Return the [x, y] coordinate for the center point of the cell that contains the specified text.  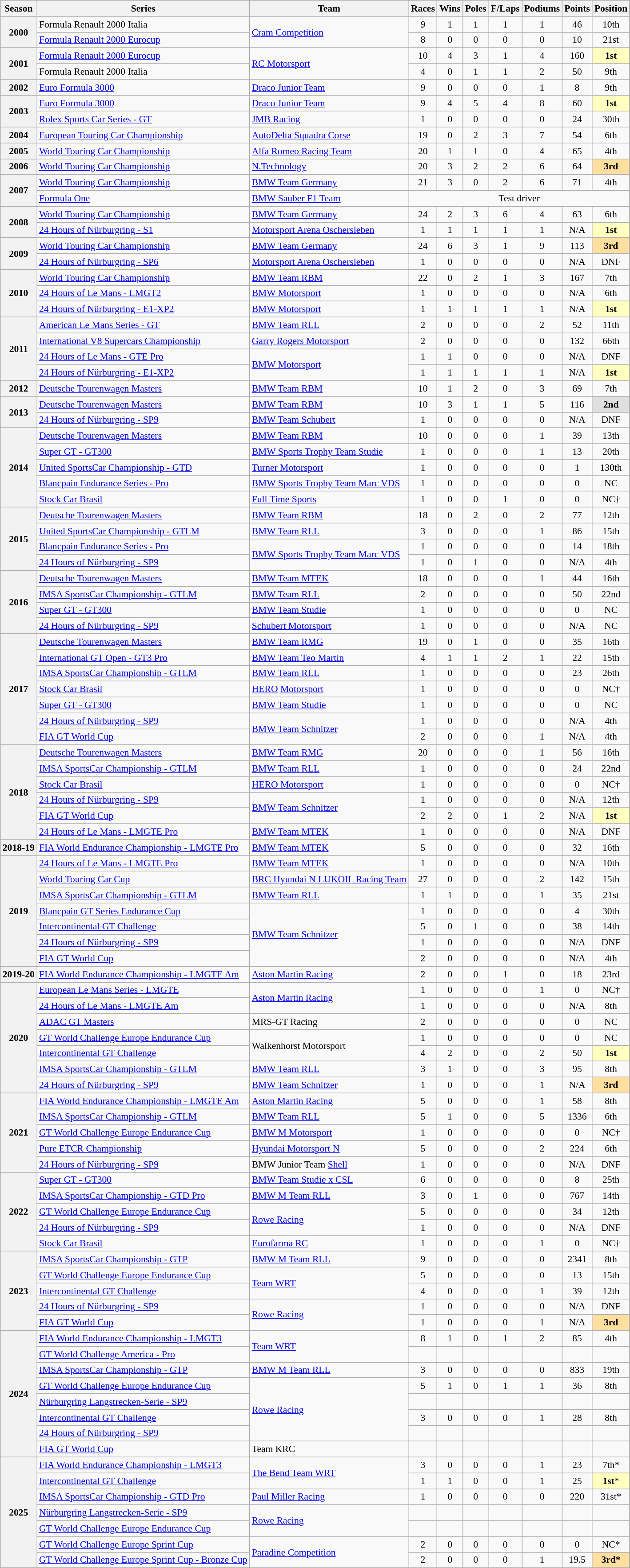
2012 [19, 388]
64 [577, 167]
Poles [476, 8]
Eurofarma RC [329, 1244]
116 [577, 404]
BRC Hyundai N LUKOIL Racing Team [329, 880]
RC Motorsport [329, 64]
2013 [19, 412]
24 Hours of Nürburgring - SP6 [143, 262]
60 [577, 104]
71 [577, 183]
2008 [19, 222]
24 Hours of Le Mans - LMGTE Am [143, 1006]
2003 [19, 111]
7 [542, 135]
85 [577, 1339]
GT World Challenge Europe Sprint Cup - Bronze Cup [143, 1560]
Points [577, 8]
56 [577, 753]
2009 [19, 254]
European Touring Car Championship [143, 135]
833 [577, 1370]
130th [611, 468]
18th [611, 547]
46 [577, 24]
Test driver [519, 199]
2341 [577, 1260]
31st* [611, 1497]
2001 [19, 64]
Wins [450, 8]
F/Laps [506, 8]
Garry Rogers Motorsport [329, 341]
ADAC GT Masters [143, 1022]
11th [611, 325]
Turner Motorsport [329, 468]
Formula One [143, 199]
2002 [19, 88]
BMW Team Teo Martín [329, 658]
58 [577, 1101]
Races [423, 8]
3rd* [611, 1560]
142 [577, 880]
2015 [19, 539]
Full Time Sports [329, 500]
Paul Miller Racing [329, 1497]
95 [577, 1069]
International GT Open - GT3 Pro [143, 658]
7th* [611, 1465]
Alfa Romeo Racing Team [329, 151]
2017 [19, 689]
Cram Competition [329, 32]
21 [423, 183]
220 [577, 1497]
Team KRC [329, 1449]
BMW Team Studie x CSL [329, 1180]
24 Hours of Le Mans - LMGT2 [143, 293]
BMW Sauber F1 Team [329, 199]
Walkenhorst Motorsport [329, 1045]
1336 [577, 1117]
Hyundai Motorsport N [329, 1148]
24 Hours of Nürburgring - S1 [143, 230]
38 [577, 927]
63 [577, 214]
2020 [19, 1037]
2024 [19, 1394]
United SportsCar Championship - GTD [143, 468]
2019 [19, 911]
Podiums [542, 8]
2011 [19, 349]
44 [577, 579]
13th [611, 436]
2018-19 [19, 848]
AutoDelta Squadra Corse [329, 135]
19.5 [577, 1560]
24 Hours of Le Mans - GTE Pro [143, 357]
FIA World Endurance Championship - LMGTE Pro [143, 848]
2025 [19, 1513]
25 [577, 1481]
767 [577, 1196]
2023 [19, 1291]
BMW Junior Team Shell [329, 1164]
167 [577, 278]
GT World Challenge America - Pro [143, 1354]
The Bend Team WRT [329, 1473]
Season [19, 8]
2022 [19, 1212]
86 [577, 531]
65 [577, 151]
19th [611, 1370]
1st* [611, 1481]
European Le Mans Series - LMGTE [143, 990]
25th [611, 1180]
NC* [611, 1544]
American Le Mans Series - GT [143, 325]
54 [577, 135]
BMW M Motorsport [329, 1133]
Paradine Competition [329, 1552]
2016 [19, 602]
160 [577, 56]
2019-20 [19, 974]
Blancpain GT Series Endurance Cup [143, 911]
2004 [19, 135]
26th [611, 673]
Pure ETCR Championship [143, 1148]
BMW Sports Trophy Team Studie [329, 452]
36 [577, 1386]
52 [577, 325]
23rd [611, 974]
77 [577, 515]
2021 [19, 1132]
32 [577, 848]
2000 [19, 32]
20th [611, 452]
BMW Team Schubert [329, 420]
2007 [19, 190]
132 [577, 341]
2006 [19, 167]
224 [577, 1148]
69 [577, 388]
Rolex Sports Car Series - GT [143, 120]
2010 [19, 293]
World Touring Car Cup [143, 880]
JMB Racing [329, 120]
2014 [19, 468]
28 [577, 1418]
66th [611, 341]
United SportsCar Championship - GTLM [143, 531]
2005 [19, 151]
2nd [611, 404]
Team [329, 8]
Schubert Motorsport [329, 626]
14 [577, 547]
MRS-GT Racing [329, 1022]
N.Technology [329, 167]
113 [577, 246]
27 [423, 880]
Position [611, 8]
International V8 Supercars Championship [143, 341]
Series [143, 8]
34 [577, 1212]
GT World Challenge Europe Sprint Cup [143, 1544]
2018 [19, 792]
